Return the [x, y] coordinate for the center point of the cell that contains the specified text.  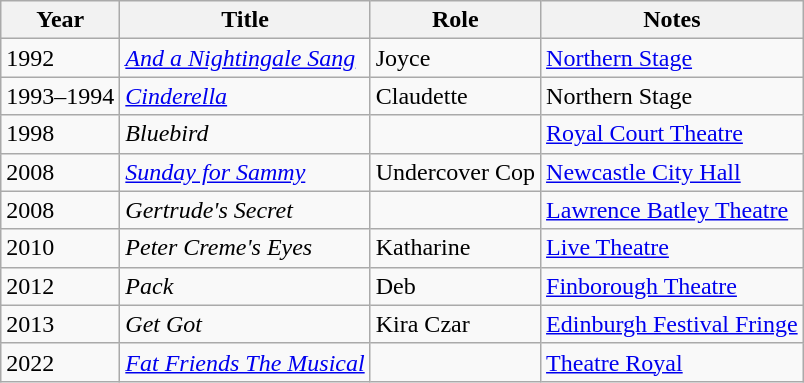
Royal Court Theatre [672, 134]
Title [245, 20]
Lawrence Batley Theatre [672, 210]
Theatre Royal [672, 362]
Newcastle City Hall [672, 172]
Kira Czar [455, 324]
Year [60, 20]
Live Theatre [672, 248]
2013 [60, 324]
Cinderella [245, 96]
2022 [60, 362]
Gertrude's Secret [245, 210]
Claudette [455, 96]
Katharine [455, 248]
Sunday for Sammy [245, 172]
Deb [455, 286]
Notes [672, 20]
1992 [60, 58]
2012 [60, 286]
Fat Friends The Musical [245, 362]
Joyce [455, 58]
Role [455, 20]
1993–1994 [60, 96]
2010 [60, 248]
Peter Creme's Eyes [245, 248]
1998 [60, 134]
Finborough Theatre [672, 286]
And a Nightingale Sang [245, 58]
Pack [245, 286]
Get Got [245, 324]
Undercover Cop [455, 172]
Edinburgh Festival Fringe [672, 324]
Bluebird [245, 134]
